Detect which cell encompasses the target text, then output its (x, y) center coordinate. 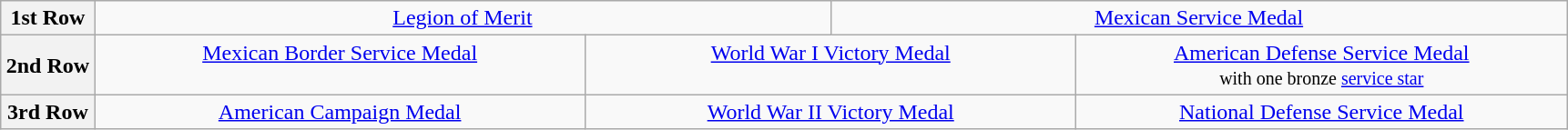
World War I Victory Medal (830, 65)
Mexican Service Medal (1198, 18)
National Defense Service Medal (1322, 112)
American Defense Service Medalwith one bronze service star (1322, 65)
American Campaign Medal (341, 112)
Mexican Border Service Medal (341, 65)
1st Row (47, 18)
2nd Row (47, 65)
World War II Victory Medal (830, 112)
Legion of Merit (463, 18)
3rd Row (47, 112)
